Locate the cell with the specified text and output its (x, y) center coordinate. 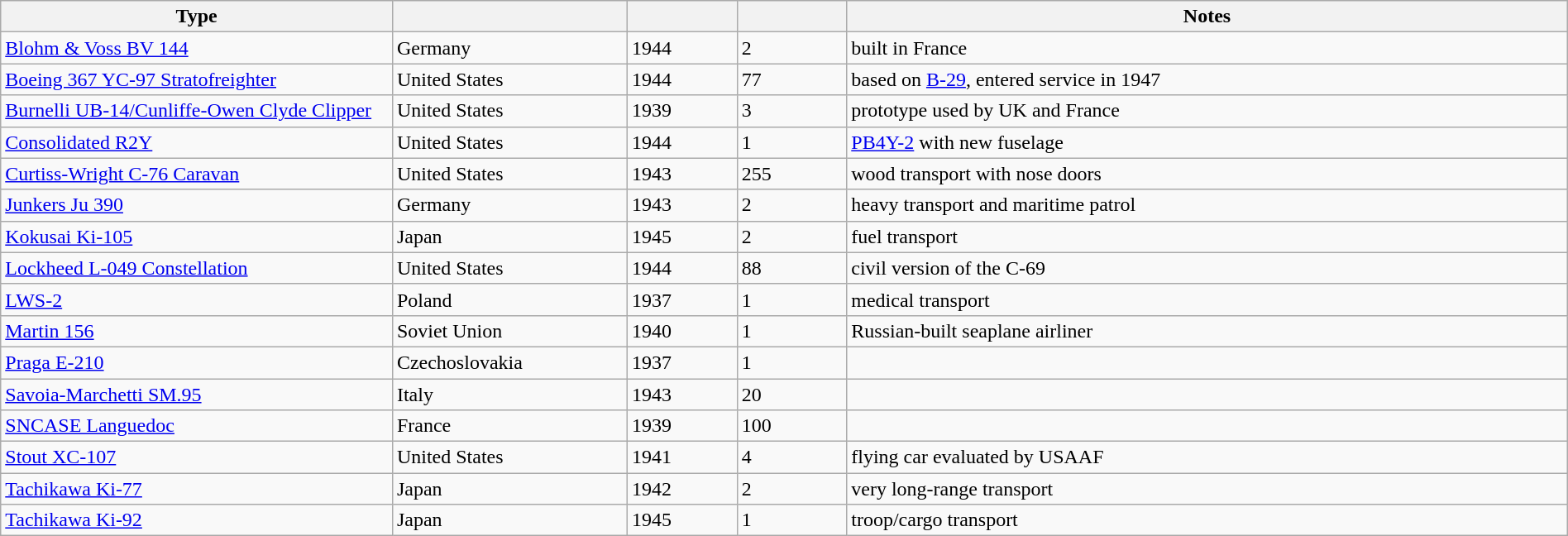
1942 (683, 489)
prototype used by UK and France (1207, 111)
medical transport (1207, 299)
PB4Y-2 with new fuselage (1207, 142)
3 (792, 111)
100 (792, 426)
Italy (509, 395)
Tachikawa Ki-92 (197, 520)
Kokusai Ki-105 (197, 237)
255 (792, 174)
Type (197, 17)
Praga E-210 (197, 362)
Burnelli UB-14/Cunliffe-Owen Clyde Clipper (197, 111)
wood transport with nose doors (1207, 174)
Martin 156 (197, 331)
built in France (1207, 48)
flying car evaluated by USAAF (1207, 457)
4 (792, 457)
Notes (1207, 17)
Junkers Ju 390 (197, 205)
77 (792, 79)
Soviet Union (509, 331)
Consolidated R2Y (197, 142)
very long-range transport (1207, 489)
LWS-2 (197, 299)
SNCASE Languedoc (197, 426)
Savoia-Marchetti SM.95 (197, 395)
France (509, 426)
Boeing 367 YC-97 Stratofreighter (197, 79)
Czechoslovakia (509, 362)
Tachikawa Ki-77 (197, 489)
Poland (509, 299)
based on B-29, entered service in 1947 (1207, 79)
1940 (683, 331)
civil version of the C-69 (1207, 268)
heavy transport and maritime patrol (1207, 205)
88 (792, 268)
Stout XC-107 (197, 457)
1941 (683, 457)
Curtiss-Wright C-76 Caravan (197, 174)
fuel transport (1207, 237)
Russian-built seaplane airliner (1207, 331)
Lockheed L-049 Constellation (197, 268)
Blohm & Voss BV 144 (197, 48)
troop/cargo transport (1207, 520)
20 (792, 395)
